Extract the [x, y] coordinate from the center of the cell holding the provided text.  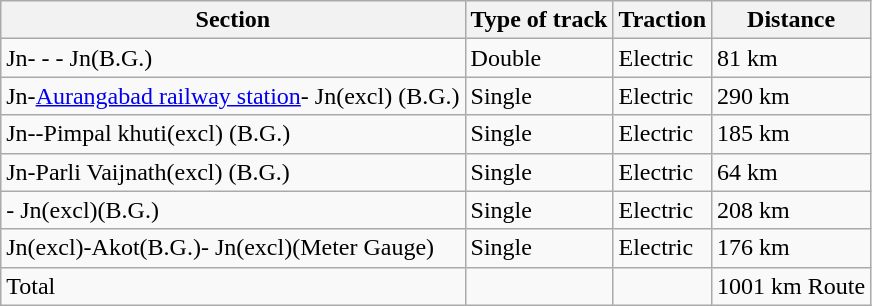
Total [233, 286]
185 km [792, 134]
Distance [792, 20]
Traction [662, 20]
176 km [792, 248]
- Jn(excl)(B.G.) [233, 210]
208 km [792, 210]
64 km [792, 172]
Section [233, 20]
81 km [792, 58]
Jn--Pimpal khuti(excl) (B.G.) [233, 134]
1001 km Route [792, 286]
Jn-Parli Vaijnath(excl) (B.G.) [233, 172]
Jn- - - Jn(B.G.) [233, 58]
Type of track [539, 20]
Jn-Aurangabad railway station- Jn(excl) (B.G.) [233, 96]
Double [539, 58]
290 km [792, 96]
Jn(excl)-Akot(B.G.)- Jn(excl)(Meter Gauge) [233, 248]
